Extract the [X, Y] coordinate from the center of the cell holding the provided text.  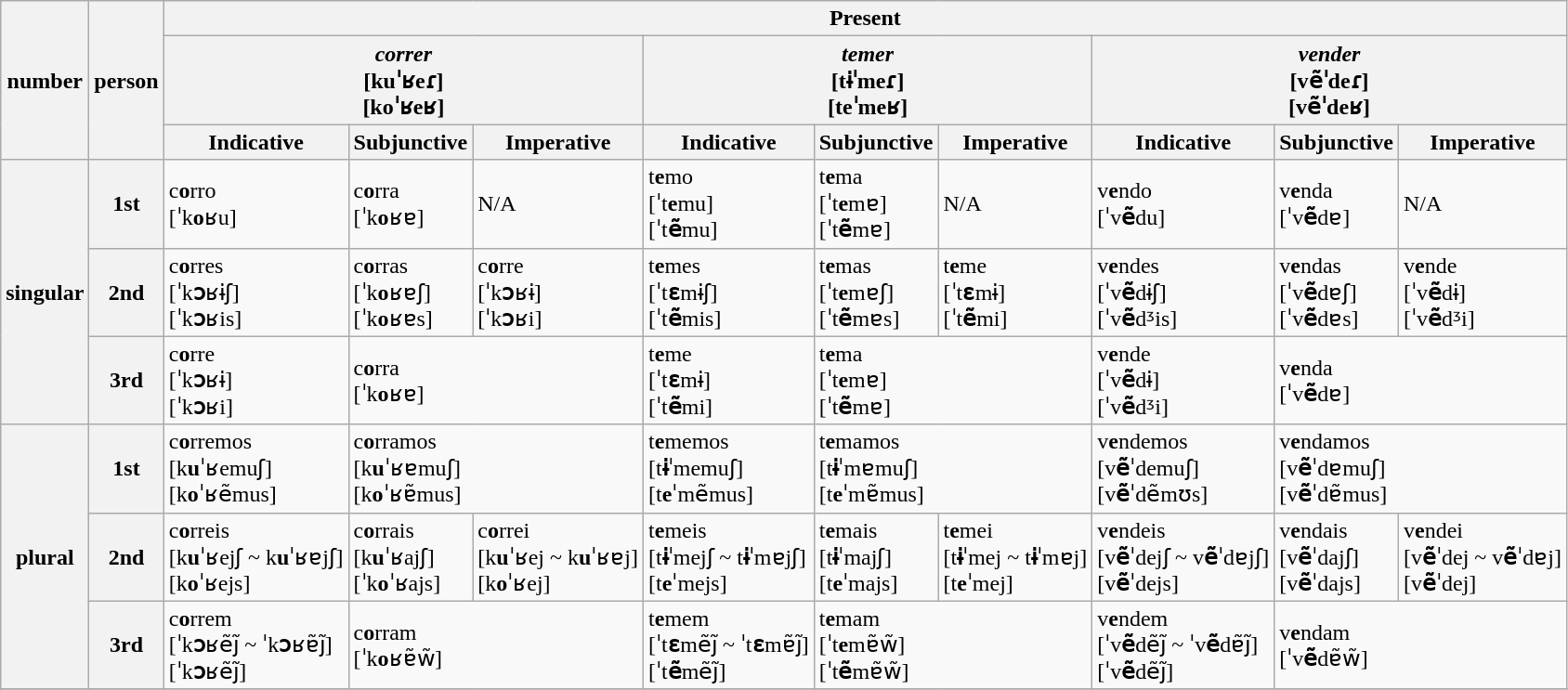
vendam[ˈvẽdɐ̃w̃] [1421, 644]
vendei[vẽˈdej ~ vẽˈdɐj][vẽˈdej] [1483, 557]
person [126, 80]
temais[tɨˈmajʃ][teˈmajs] [876, 557]
correis[kuˈʁejʃ ~ kuˈʁɐjʃ][koˈʁejs] [256, 557]
plural [45, 557]
correr[kuˈʁeɾ][koˈʁeʁ] [403, 80]
vendes[ˈvẽdɨʃ][ˈvẽdᶾis] [1183, 292]
number [45, 80]
corram[ˈkoʁɐ̃w̃] [496, 644]
temam[ˈtemɐ̃w̃][ˈtẽmɐ̃w̃] [953, 644]
tememos[tɨˈmemuʃ][teˈmẽmus] [729, 468]
corres[ˈkɔʁɨʃ][ˈkɔʁis] [256, 292]
temas[ˈtemɐʃ][ˈtẽmɐs] [876, 292]
vendamos[vẽˈdɐmuʃ][vẽˈdɐ̃mus] [1421, 468]
correm[ˈkɔʁẽj̃ ~ ˈkɔʁɐ̃j̃][ˈkɔʁẽj̃] [256, 644]
temem[ˈtɛmẽj̃ ~ ˈtɛmɐ̃j̃][ˈtẽmẽj̃] [729, 644]
vendo[ˈvẽdu] [1183, 204]
corrais[kuˈʁajʃ][ˈkoˈʁajs] [411, 557]
temer[tɨˈmeɾ][teˈmeʁ] [868, 80]
corremos[kuˈʁemuʃ][koˈʁẽmus] [256, 468]
corramos[kuˈʁɐmuʃ][koˈʁɐ̃mus] [496, 468]
vendas[ˈvẽdɐʃ][ˈvẽdɐs] [1337, 292]
singular [45, 292]
Present [865, 19]
corro[ˈkoʁu] [256, 204]
vendemos[vẽˈdemuʃ][vẽˈdẽmʊs] [1183, 468]
vendem[ˈvẽdẽj̃ ~ ˈvẽdɐ̃j̃][ˈvẽdẽj̃] [1183, 644]
temamos[tɨˈmɐmuʃ][teˈmɐ̃mus] [953, 468]
correi[kuˈʁej ~ kuˈʁɐj][koˈʁej] [558, 557]
vender[vẽˈdeɾ][vẽˈdeʁ] [1330, 80]
temeis[tɨˈmejʃ ~ tɨˈmɐjʃ][teˈmejs] [729, 557]
temes[ˈtɛmɨʃ][ˈtẽmis] [729, 292]
corras[ˈkoʁɐʃ][ˈkoʁɐs] [411, 292]
vendeis[vẽˈdejʃ ~ vẽˈdɐjʃ][vẽˈdejs] [1183, 557]
temo[ˈtemu][ˈtẽmu] [729, 204]
temei[tɨˈmej ~ tɨˈmɐj][teˈmej] [1015, 557]
vendais[vẽˈdajʃ][vẽˈdajs] [1337, 557]
